Identify which cell holds the provided text, then report its [x, y] central coordinate. 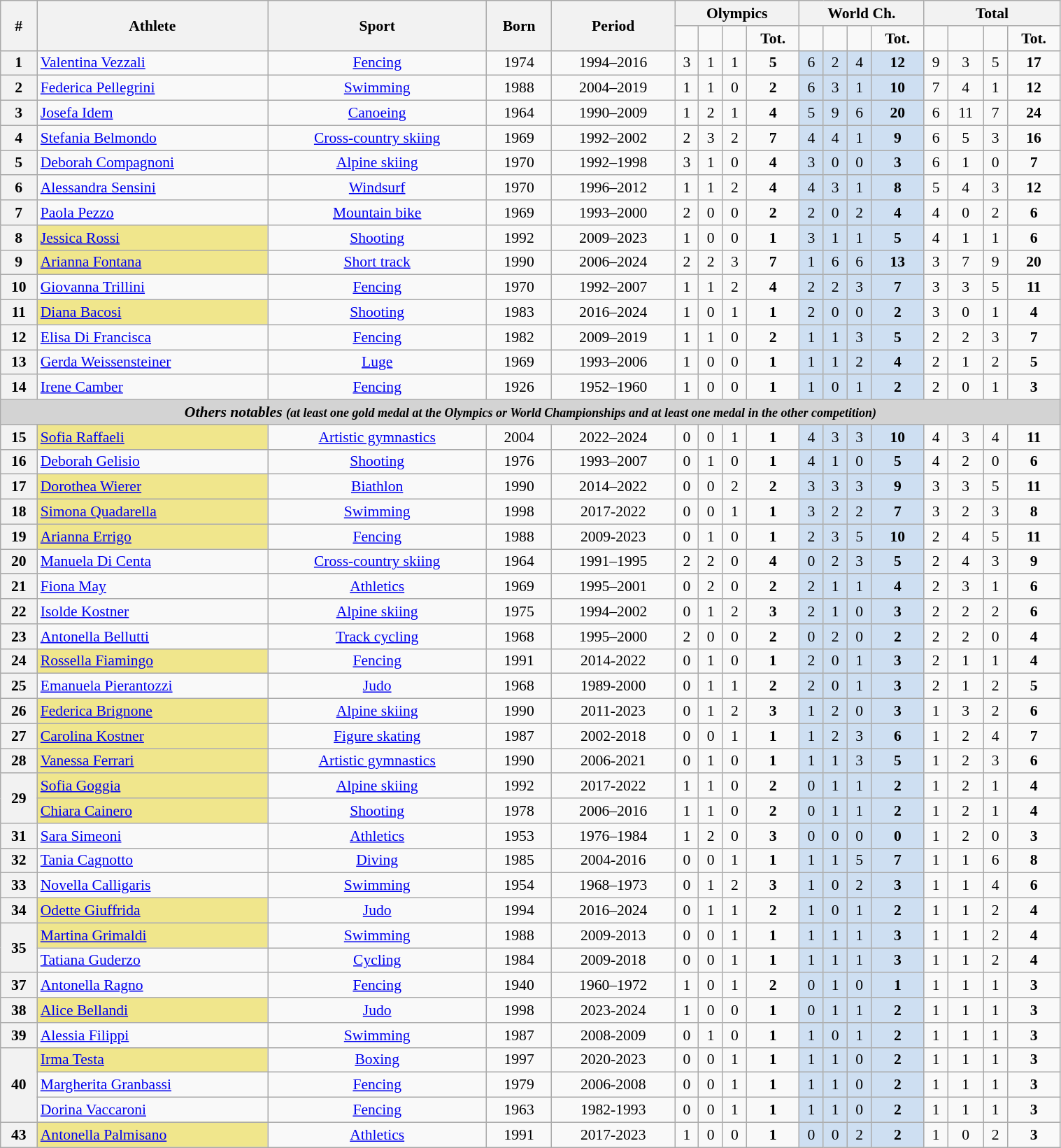
1963 [519, 1110]
Chiara Cainero [152, 811]
1996–2012 [613, 188]
Total [992, 13]
1953 [519, 836]
2004-2016 [613, 860]
Carolina Kostner [152, 736]
2006-2021 [613, 761]
27 [19, 736]
Vanessa Ferrari [152, 761]
1993–2000 [613, 213]
1979 [519, 1085]
Margherita Granbassi [152, 1085]
Windsurf [378, 188]
1976–1984 [613, 836]
Boxing [378, 1060]
1952–1960 [613, 388]
29 [19, 799]
Canoeing [378, 113]
1995–2000 [613, 637]
Deborah Compagnoni [152, 163]
Rossella Fiamingo [152, 661]
21 [19, 587]
2009–2019 [613, 337]
40 [19, 1084]
1992–2007 [613, 288]
2023-2024 [613, 1010]
Manuela Di Centa [152, 562]
1926 [519, 388]
Dorothea Wierer [152, 487]
2009–2023 [613, 238]
1993–2006 [613, 362]
Elisa Di Francisca [152, 337]
Sofia Raffaeli [152, 437]
Figure skating [378, 736]
1995–2001 [613, 587]
1984 [519, 961]
Valentina Vezzali [152, 63]
2006–2016 [613, 811]
34 [19, 911]
1982-1993 [613, 1110]
# [19, 25]
2004 [519, 437]
Biathlon [378, 487]
2008-2009 [613, 1035]
Luge [378, 362]
Tatiana Guderzo [152, 961]
Sport [378, 25]
Sara Simeoni [152, 836]
1975 [519, 611]
1991–1995 [613, 562]
Period [613, 25]
1994 [519, 911]
1940 [519, 986]
Olympics [737, 13]
1997 [519, 1060]
2011-2023 [613, 711]
1992–1998 [613, 163]
28 [19, 761]
Jessica Rossi [152, 238]
Antonella Ragno [152, 986]
1983 [519, 313]
2009-2023 [613, 537]
1994–2016 [613, 63]
1993–2007 [613, 462]
Martina Grimaldi [152, 935]
23 [19, 637]
Short track [378, 262]
2006–2024 [613, 262]
35 [19, 947]
22 [19, 611]
43 [19, 1135]
Sofia Goggia [152, 786]
Deborah Gelisio [152, 462]
Alice Bellandi [152, 1010]
32 [19, 860]
1968–1973 [613, 886]
Simona Quadarella [152, 512]
Giovanna Trillini [152, 288]
Stefania Belmondo [152, 138]
Cycling [378, 961]
19 [19, 537]
18 [19, 512]
Antonella Bellutti [152, 637]
2014-2022 [613, 661]
1994–2002 [613, 611]
Arianna Fontana [152, 262]
14 [19, 388]
1985 [519, 860]
2017-2023 [613, 1135]
2014–2022 [613, 487]
Novella Calligaris [152, 886]
2009-2013 [613, 935]
Irene Camber [152, 388]
Born [519, 25]
Track cycling [378, 637]
2020-2023 [613, 1060]
Isolde Kostner [152, 611]
1982 [519, 337]
26 [19, 711]
Others notables (at least one gold medal at the Olympics or World Championships and at least one medal in the other competition) [530, 412]
1978 [519, 811]
15 [19, 437]
Paola Pezzo [152, 213]
World Ch. [862, 13]
Arianna Errigo [152, 537]
Alessia Filippi [152, 1035]
25 [19, 686]
Gerda Weissensteiner [152, 362]
39 [19, 1035]
1960–1972 [613, 986]
33 [19, 886]
Irma Testa [152, 1060]
Antonella Palmisano [152, 1135]
Federica Brignone [152, 711]
Alessandra Sensini [152, 188]
Tania Cagnotto [152, 860]
Federica Pellegrini [152, 88]
Odette Giuffrida [152, 911]
1954 [519, 886]
1992–2002 [613, 138]
1974 [519, 63]
Mountain bike [378, 213]
2002-2018 [613, 736]
2004–2019 [613, 88]
Athlete [152, 25]
31 [19, 836]
Diving [378, 860]
2006-2008 [613, 1085]
1990–2009 [613, 113]
38 [19, 1010]
Dorina Vaccaroni [152, 1110]
Josefa Idem [152, 113]
Emanuela Pierantozzi [152, 686]
2022–2024 [613, 437]
Fiona May [152, 587]
1989-2000 [613, 686]
37 [19, 986]
Diana Bacosi [152, 313]
2009-2018 [613, 961]
1976 [519, 462]
